For the text-containing cell, return its midpoint in (x, y) coordinate format. 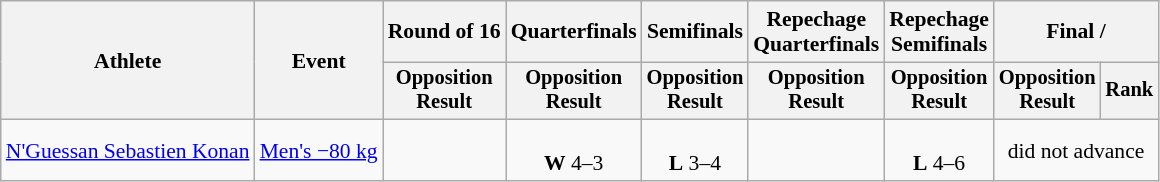
RepechageSemifinals (939, 32)
Round of 16 (444, 32)
Semifinals (696, 32)
L 3–4 (696, 150)
Rank (1129, 91)
Men's −80 kg (319, 150)
Event (319, 60)
RepechageQuarterfinals (816, 32)
Quarterfinals (574, 32)
Final / (1076, 32)
L 4–6 (939, 150)
Athlete (128, 60)
W 4–3 (574, 150)
did not advance (1076, 150)
N'Guessan Sebastien Konan (128, 150)
